Locate the cell with the specified text and output its [x, y] center coordinate. 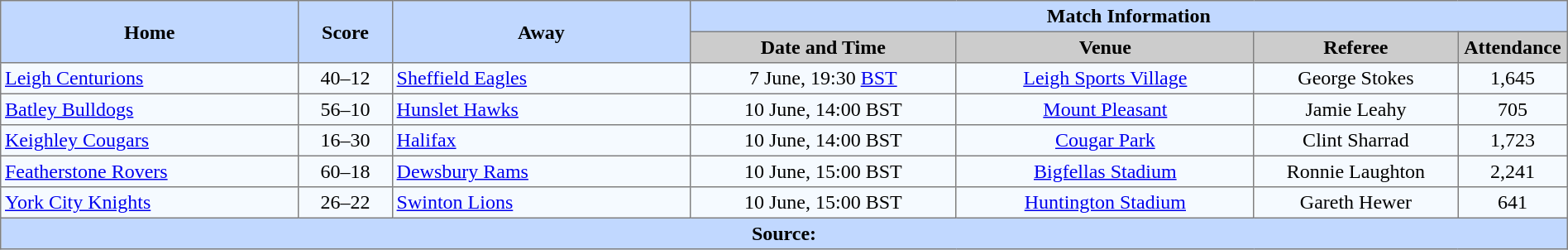
Away [541, 31]
Date and Time [823, 47]
Leigh Sports Village [1105, 79]
Sheffield Eagles [541, 79]
26–22 [346, 203]
Gareth Hewer [1355, 203]
Cougar Park [1105, 141]
1,645 [1513, 79]
Jamie Leahy [1355, 109]
7 June, 19:30 BST [823, 79]
705 [1513, 109]
Venue [1105, 47]
1,723 [1513, 141]
Leigh Centurions [150, 79]
Source: [784, 233]
56–10 [346, 109]
Bigfellas Stadium [1105, 171]
60–18 [346, 171]
Keighley Cougars [150, 141]
Clint Sharrad [1355, 141]
George Stokes [1355, 79]
Swinton Lions [541, 203]
Featherstone Rovers [150, 171]
Attendance [1513, 47]
Mount Pleasant [1105, 109]
16–30 [346, 141]
40–12 [346, 79]
Hunslet Hawks [541, 109]
Home [150, 31]
Halifax [541, 141]
Match Information [1128, 17]
641 [1513, 203]
York City Knights [150, 203]
Ronnie Laughton [1355, 171]
Score [346, 31]
Dewsbury Rams [541, 171]
2,241 [1513, 171]
Referee [1355, 47]
Huntington Stadium [1105, 203]
Batley Bulldogs [150, 109]
